Pinpoint the cell where the given text exists, returning its (x, y) midpoint coordinate. 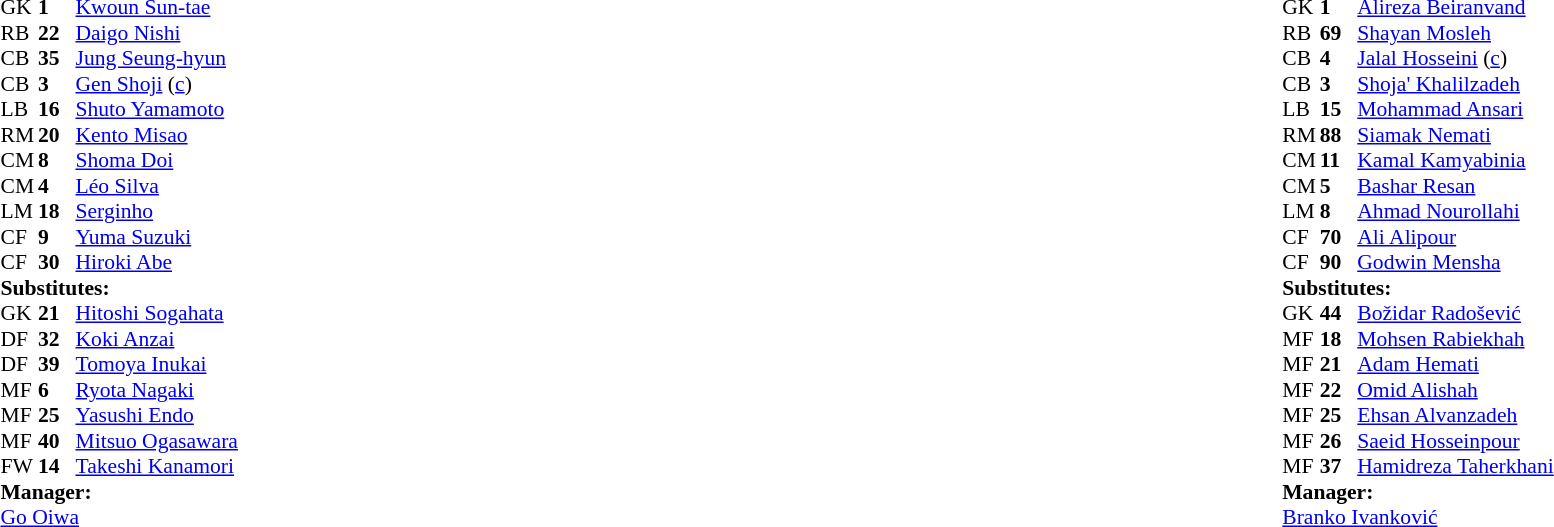
Shoja' Khalilzadeh (1455, 84)
88 (1339, 135)
5 (1339, 186)
Ahmad Nourollahi (1455, 211)
Koki Anzai (157, 339)
Mohsen Rabiekhah (1455, 339)
Yasushi Endo (157, 415)
Mohammad Ansari (1455, 109)
Kento Misao (157, 135)
Jalal Hosseini (c) (1455, 59)
Daigo Nishi (157, 33)
90 (1339, 263)
11 (1339, 161)
Shuto Yamamoto (157, 109)
Siamak Nemati (1455, 135)
40 (57, 441)
Ali Alipour (1455, 237)
Božidar Radošević (1455, 313)
35 (57, 59)
37 (1339, 467)
26 (1339, 441)
6 (57, 390)
Shoma Doi (157, 161)
Godwin Mensha (1455, 263)
Omid Alishah (1455, 390)
32 (57, 339)
Ehsan Alvanzadeh (1455, 415)
Saeid Hosseinpour (1455, 441)
Léo Silva (157, 186)
15 (1339, 109)
Takeshi Kanamori (157, 467)
Bashar Resan (1455, 186)
Serginho (157, 211)
Adam Hemati (1455, 365)
44 (1339, 313)
30 (57, 263)
Hitoshi Sogahata (157, 313)
Tomoya Inukai (157, 365)
14 (57, 467)
69 (1339, 33)
Jung Seung-hyun (157, 59)
Ryota Nagaki (157, 390)
70 (1339, 237)
20 (57, 135)
Mitsuo Ogasawara (157, 441)
Hiroki Abe (157, 263)
39 (57, 365)
Gen Shoji (c) (157, 84)
9 (57, 237)
FW (19, 467)
16 (57, 109)
Kamal Kamyabinia (1455, 161)
Yuma Suzuki (157, 237)
Hamidreza Taherkhani (1455, 467)
Shayan Mosleh (1455, 33)
